Scan for the cell matching the given text and deliver its (X, Y) coordinate at center. 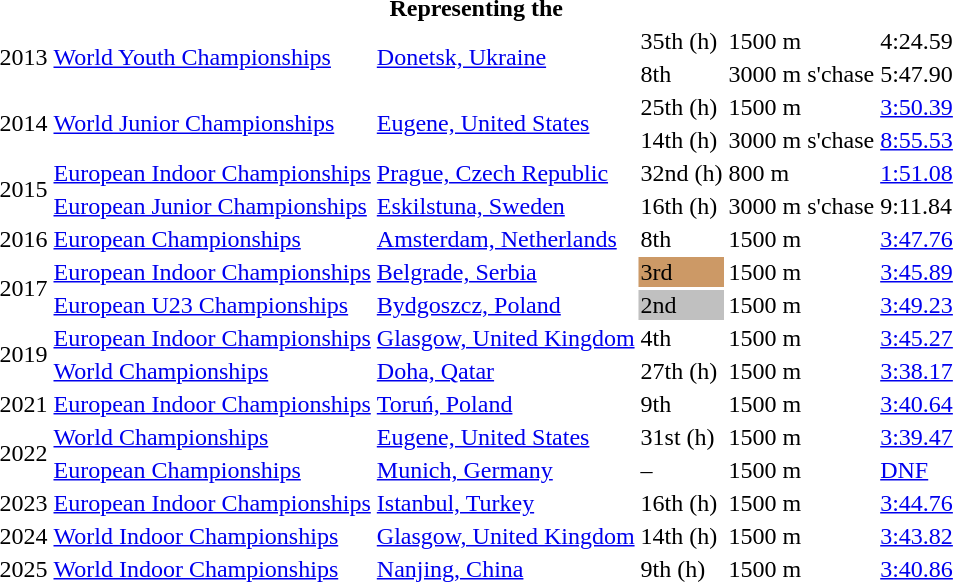
31st (h) (682, 437)
Munich, Germany (506, 470)
3rd (682, 272)
World Junior Championships (212, 124)
9th (682, 404)
4th (682, 338)
European Junior Championships (212, 206)
– (682, 470)
Amsterdam, Netherlands (506, 239)
Prague, Czech Republic (506, 173)
Eskilstuna, Sweden (506, 206)
800 m (802, 173)
Bydgoszcz, Poland (506, 305)
25th (h) (682, 107)
Donetsk, Ukraine (506, 58)
World Youth Championships (212, 58)
Toruń, Poland (506, 404)
27th (h) (682, 371)
Istanbul, Turkey (506, 503)
Doha, Qatar (506, 371)
Belgrade, Serbia (506, 272)
2nd (682, 305)
European U23 Championships (212, 305)
35th (h) (682, 41)
32nd (h) (682, 173)
World Indoor Championships (212, 536)
